Pinpoint the cell where the given text exists, returning its (x, y) midpoint coordinate. 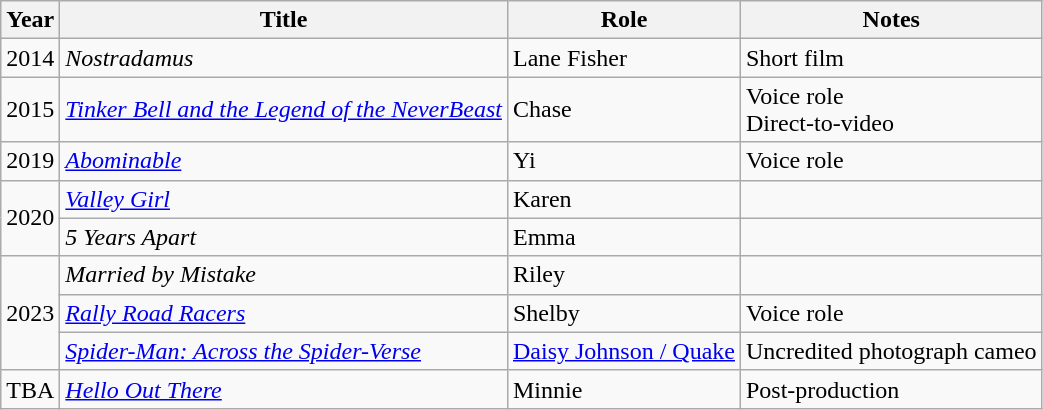
Married by Mistake (284, 275)
Notes (891, 20)
Chase (624, 110)
Daisy Johnson / Quake (624, 351)
Role (624, 20)
Uncredited photograph cameo (891, 351)
Post-production (891, 389)
2023 (30, 313)
Shelby (624, 313)
2020 (30, 218)
Valley Girl (284, 199)
Year (30, 20)
Lane Fisher (624, 58)
Hello Out There (284, 389)
Karen (624, 199)
Tinker Bell and the Legend of the NeverBeast (284, 110)
Voice roleDirect-to-video (891, 110)
2014 (30, 58)
Minnie (624, 389)
5 Years Apart (284, 237)
2019 (30, 161)
Yi (624, 161)
2015 (30, 110)
Short film (891, 58)
Emma (624, 237)
Title (284, 20)
Spider-Man: Across the Spider-Verse (284, 351)
Abominable (284, 161)
TBA (30, 389)
Nostradamus (284, 58)
Rally Road Racers (284, 313)
Riley (624, 275)
